Return the [x, y] coordinate for the center point of the cell that contains the specified text.  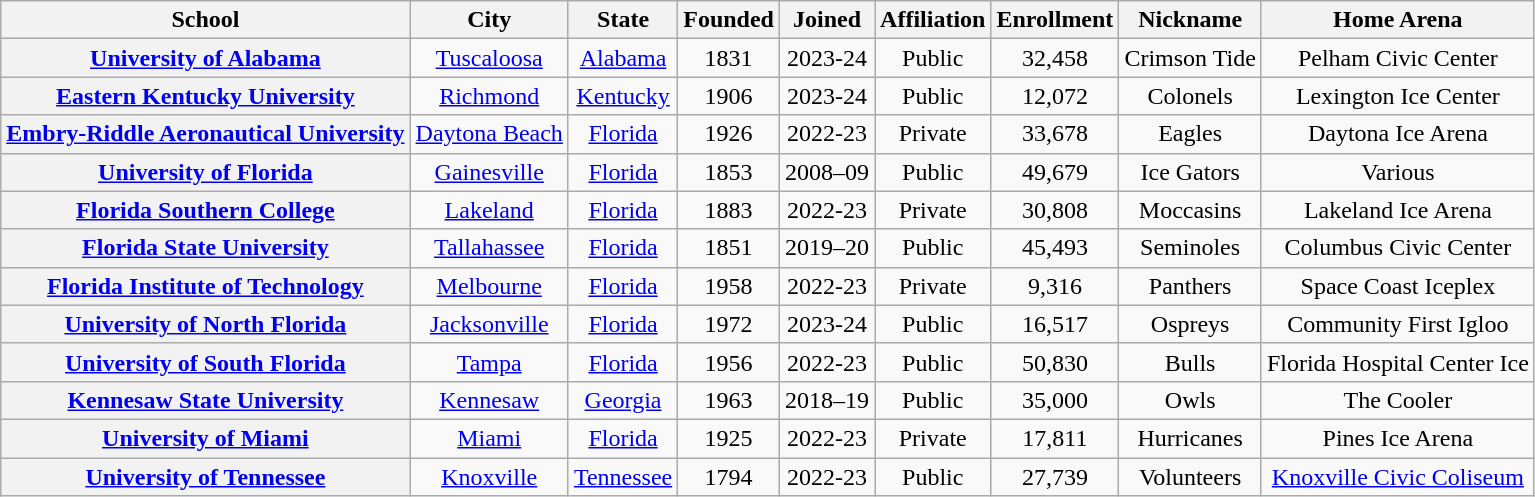
1851 [729, 248]
Ice Gators [1190, 172]
Embry-Riddle Aeronautical University [206, 134]
Pelham Civic Center [1398, 58]
Florida Institute of Technology [206, 286]
Daytona Beach [489, 134]
Moccasins [1190, 210]
30,808 [1055, 210]
Bulls [1190, 362]
Kentucky [622, 96]
1958 [729, 286]
9,316 [1055, 286]
Eagles [1190, 134]
University of Florida [206, 172]
Enrollment [1055, 20]
1853 [729, 172]
City [489, 20]
1831 [729, 58]
Knoxville Civic Coliseum [1398, 477]
Tallahassee [489, 248]
Knoxville [489, 477]
Florida Southern College [206, 210]
12,072 [1055, 96]
Alabama [622, 58]
Affiliation [933, 20]
1794 [729, 477]
Florida State University [206, 248]
Kennesaw [489, 400]
50,830 [1055, 362]
45,493 [1055, 248]
Volunteers [1190, 477]
Pines Ice Arena [1398, 438]
Kennesaw State University [206, 400]
33,678 [1055, 134]
Lakeland Ice Arena [1398, 210]
The Cooler [1398, 400]
16,517 [1055, 324]
1883 [729, 210]
Miami [489, 438]
Community First Igloo [1398, 324]
University of South Florida [206, 362]
1926 [729, 134]
Daytona Ice Arena [1398, 134]
Georgia [622, 400]
1963 [729, 400]
Lexington Ice Center [1398, 96]
School [206, 20]
Jacksonville [489, 324]
Crimson Tide [1190, 58]
Founded [729, 20]
49,679 [1055, 172]
Space Coast Iceplex [1398, 286]
1972 [729, 324]
Joined [826, 20]
Hurricanes [1190, 438]
University of North Florida [206, 324]
2008–09 [826, 172]
Tuscaloosa [489, 58]
35,000 [1055, 400]
Ospreys [1190, 324]
2019–20 [826, 248]
32,458 [1055, 58]
State [622, 20]
University of Alabama [206, 58]
27,739 [1055, 477]
Panthers [1190, 286]
Richmond [489, 96]
Eastern Kentucky University [206, 96]
Tennessee [622, 477]
Seminoles [1190, 248]
Colonels [1190, 96]
2018–19 [826, 400]
Melbourne [489, 286]
Nickname [1190, 20]
Florida Hospital Center Ice [1398, 362]
1956 [729, 362]
Home Arena [1398, 20]
Various [1398, 172]
17,811 [1055, 438]
University of Tennessee [206, 477]
Lakeland [489, 210]
Tampa [489, 362]
1925 [729, 438]
Columbus Civic Center [1398, 248]
University of Miami [206, 438]
1906 [729, 96]
Owls [1190, 400]
Gainesville [489, 172]
